Return the [x, y] coordinate for the center point of the cell that contains the specified text.  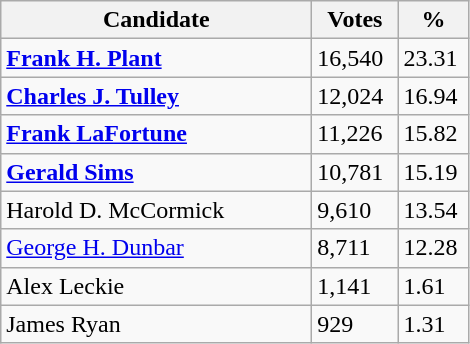
13.54 [434, 210]
Frank H. Plant [156, 58]
10,781 [355, 172]
Candidate [156, 20]
12.28 [434, 248]
George H. Dunbar [156, 248]
15.82 [434, 134]
Harold D. McCormick [156, 210]
16.94 [434, 96]
Charles J. Tulley [156, 96]
1.31 [434, 324]
8,711 [355, 248]
Alex Leckie [156, 286]
1.61 [434, 286]
Gerald Sims [156, 172]
15.19 [434, 172]
16,540 [355, 58]
James Ryan [156, 324]
929 [355, 324]
Frank LaFortune [156, 134]
9,610 [355, 210]
23.31 [434, 58]
1,141 [355, 286]
Votes [355, 20]
12,024 [355, 96]
11,226 [355, 134]
% [434, 20]
